Pinpoint the cell where the given text exists, returning its (x, y) midpoint coordinate. 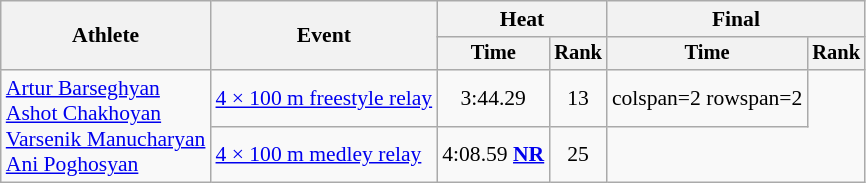
25 (578, 155)
4:08.59 NR (493, 155)
Final (736, 19)
Artur BarseghyanAshot ChakhoyanVarsenik ManucharyanAni Poghosyan (106, 126)
Athlete (106, 36)
3:44.29 (493, 98)
Event (324, 36)
Heat (522, 19)
4 × 100 m medley relay (324, 155)
colspan=2 rowspan=2 (708, 98)
13 (578, 98)
4 × 100 m freestyle relay (324, 98)
